Extract the [X, Y] coordinate from the center of the cell holding the provided text.  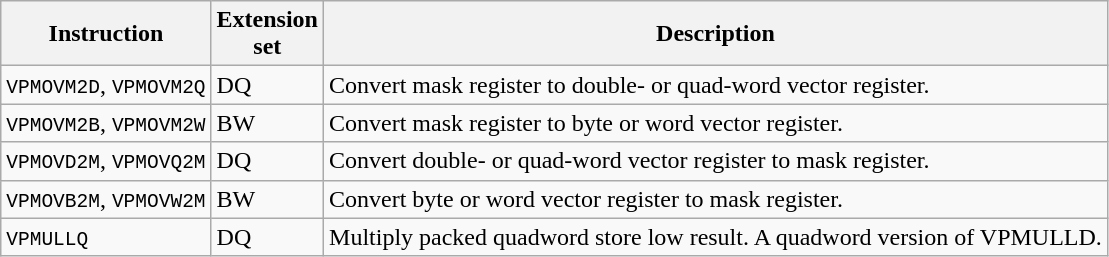
VPMOVB2M, VPMOVW2M [106, 199]
Convert mask register to double- or quad-word vector register. [716, 85]
Extensionset [267, 34]
Multiply packed quadword store low result. A quadword version of VPMULLD. [716, 237]
VPMOVM2B, VPMOVM2W [106, 123]
VPMULLQ [106, 237]
VPMOVD2M, VPMOVQ2M [106, 161]
Convert mask register to byte or word vector register. [716, 123]
Description [716, 34]
Instruction [106, 34]
Convert byte or word vector register to mask register. [716, 199]
Convert double- or quad-word vector register to mask register. [716, 161]
VPMOVM2D, VPMOVM2Q [106, 85]
